Pinpoint the cell where the given text exists, returning its (X, Y) midpoint coordinate. 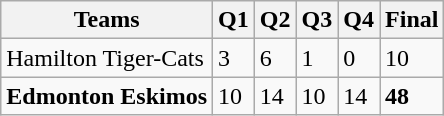
Q1 (234, 20)
Final (412, 20)
1 (317, 58)
Q2 (275, 20)
Hamilton Tiger-Cats (107, 58)
Q4 (359, 20)
Edmonton Eskimos (107, 96)
48 (412, 96)
0 (359, 58)
6 (275, 58)
Teams (107, 20)
3 (234, 58)
Q3 (317, 20)
